Search for the cell housing the specified text and yield its [x, y] center coordinate. 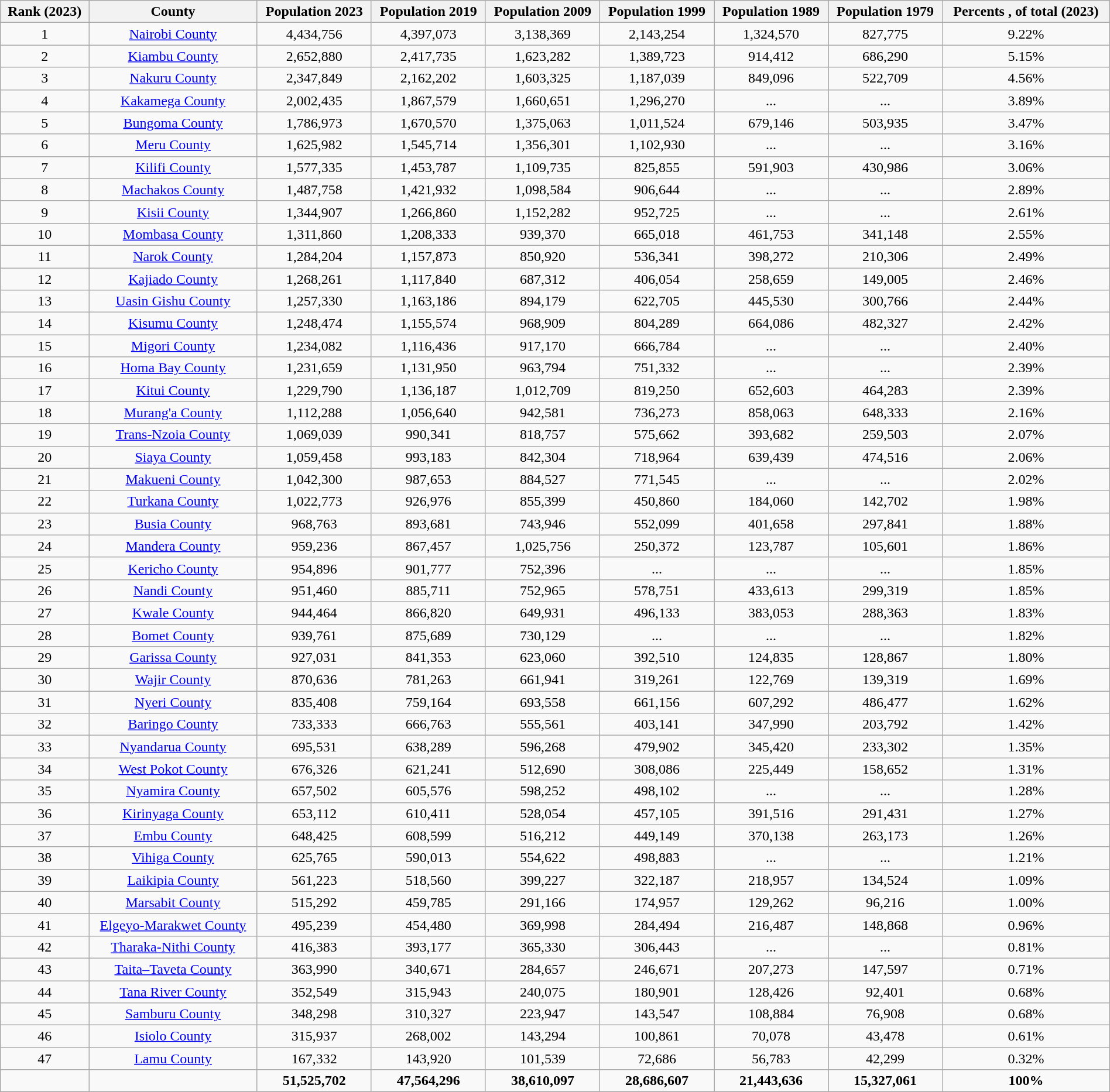
340,671 [429, 969]
1,356,301 [542, 145]
835,408 [314, 702]
743,946 [542, 524]
1,022,773 [314, 502]
30 [44, 680]
45 [44, 1014]
341,148 [885, 234]
76,908 [885, 1014]
1.26% [1026, 836]
666,784 [657, 346]
26 [44, 590]
914,412 [772, 56]
2.02% [1026, 479]
47 [44, 1059]
23 [44, 524]
38,610,097 [542, 1081]
4,397,073 [429, 34]
648,425 [314, 836]
445,530 [772, 301]
1,284,204 [314, 256]
15 [44, 346]
Kitui County [173, 390]
1.62% [1026, 702]
1.88% [1026, 524]
210,306 [885, 256]
870,636 [314, 680]
855,399 [542, 502]
591,903 [772, 167]
842,304 [542, 457]
894,179 [542, 301]
184,060 [772, 502]
1.80% [1026, 658]
818,757 [542, 435]
Uasin Gishu County [173, 301]
15,327,061 [885, 1081]
4.56% [1026, 78]
5 [44, 123]
867,457 [429, 546]
1,112,288 [314, 413]
Nyeri County [173, 702]
291,166 [542, 902]
Mandera County [173, 546]
Bomet County [173, 635]
Trans-Nzoia County [173, 435]
959,236 [314, 546]
515,292 [314, 902]
92,401 [885, 992]
652,603 [772, 390]
24 [44, 546]
1,208,333 [429, 234]
665,018 [657, 234]
1.86% [1026, 546]
39 [44, 880]
621,241 [429, 769]
2.89% [1026, 190]
Samburu County [173, 1014]
496,133 [657, 613]
1,311,860 [314, 234]
399,227 [542, 880]
Nakuru County [173, 78]
450,860 [657, 502]
653,112 [314, 813]
555,561 [542, 724]
13 [44, 301]
416,383 [314, 947]
968,763 [314, 524]
158,652 [885, 769]
Tharaka-Nithi County [173, 947]
401,658 [772, 524]
1,296,270 [657, 101]
1,187,039 [657, 78]
1,670,570 [429, 123]
623,060 [542, 658]
21 [44, 479]
393,682 [772, 435]
0.81% [1026, 947]
142,702 [885, 502]
495,239 [314, 925]
3.47% [1026, 123]
1.69% [1026, 680]
2 [44, 56]
149,005 [885, 279]
1,116,436 [429, 346]
622,705 [657, 301]
25 [44, 568]
607,292 [772, 702]
17 [44, 390]
Kisumu County [173, 324]
363,990 [314, 969]
Kakamega County [173, 101]
968,909 [542, 324]
Nyamira County [173, 791]
657,502 [314, 791]
638,289 [429, 747]
1,136,187 [429, 390]
Busia County [173, 524]
1,344,907 [314, 212]
34 [44, 769]
927,031 [314, 658]
1,786,973 [314, 123]
18 [44, 413]
474,516 [885, 457]
575,662 [657, 435]
939,761 [314, 635]
406,054 [657, 279]
1,229,790 [314, 390]
433,613 [772, 590]
Kirinyaga County [173, 813]
Nairobi County [173, 34]
56,783 [772, 1059]
1,012,709 [542, 390]
1,248,474 [314, 324]
759,164 [429, 702]
129,262 [772, 902]
7 [44, 167]
2.42% [1026, 324]
Percents , of total (2023) [1026, 12]
926,976 [429, 502]
884,527 [542, 479]
250,372 [657, 546]
464,283 [885, 390]
1,117,840 [429, 279]
Turkana County [173, 502]
43,478 [885, 1036]
240,075 [542, 992]
41 [44, 925]
1,025,756 [542, 546]
503,935 [885, 123]
666,763 [429, 724]
403,141 [657, 724]
Meru County [173, 145]
11 [44, 256]
518,560 [429, 880]
661,156 [657, 702]
51,525,702 [314, 1081]
954,896 [314, 568]
590,013 [429, 858]
Kajiado County [173, 279]
322,187 [657, 880]
Wajir County [173, 680]
100,861 [657, 1036]
223,947 [542, 1014]
246,671 [657, 969]
901,777 [429, 568]
Isiolo County [173, 1036]
Kiambu County [173, 56]
1,059,458 [314, 457]
687,312 [542, 279]
596,268 [542, 747]
528,054 [542, 813]
348,298 [314, 1014]
454,480 [429, 925]
561,223 [314, 880]
Population 2019 [429, 12]
1.00% [1026, 902]
19 [44, 435]
370,138 [772, 836]
40 [44, 902]
306,443 [657, 947]
3.06% [1026, 167]
885,711 [429, 590]
14 [44, 324]
2.46% [1026, 279]
288,363 [885, 613]
27 [44, 613]
2,162,202 [429, 78]
291,431 [885, 813]
3.16% [1026, 145]
512,690 [542, 769]
12 [44, 279]
72,686 [657, 1059]
0.32% [1026, 1059]
866,820 [429, 613]
1 [44, 34]
858,063 [772, 413]
123,787 [772, 546]
128,426 [772, 992]
9 [44, 212]
43 [44, 969]
939,370 [542, 234]
Laikipia County [173, 880]
37 [44, 836]
951,460 [314, 590]
Narok County [173, 256]
1,487,758 [314, 190]
1,603,325 [542, 78]
942,581 [542, 413]
2,002,435 [314, 101]
693,558 [542, 702]
218,957 [772, 880]
578,751 [657, 590]
3 [44, 78]
Embu County [173, 836]
1.28% [1026, 791]
Bungoma County [173, 123]
Nyandarua County [173, 747]
1.82% [1026, 635]
Elgeyo-Marakwet County [173, 925]
100% [1026, 1081]
944,464 [314, 613]
1.83% [1026, 613]
70,078 [772, 1036]
347,990 [772, 724]
319,261 [657, 680]
917,170 [542, 346]
124,835 [772, 658]
605,576 [429, 791]
1,257,330 [314, 301]
263,173 [885, 836]
Homa Bay County [173, 368]
268,002 [429, 1036]
752,965 [542, 590]
1,577,335 [314, 167]
Murang'a County [173, 413]
16 [44, 368]
736,273 [657, 413]
554,622 [542, 858]
8 [44, 190]
598,252 [542, 791]
315,937 [314, 1036]
Population 2009 [542, 12]
Makueni County [173, 479]
28 [44, 635]
33 [44, 747]
258,659 [772, 279]
1,324,570 [772, 34]
42,299 [885, 1059]
536,341 [657, 256]
498,883 [657, 858]
96,216 [885, 902]
608,599 [429, 836]
1,867,579 [429, 101]
47,564,296 [429, 1081]
Population 2023 [314, 12]
Population 1989 [772, 12]
516,212 [542, 836]
1,453,787 [429, 167]
42 [44, 947]
849,096 [772, 78]
522,709 [885, 78]
1,131,950 [429, 368]
134,524 [885, 880]
695,531 [314, 747]
345,420 [772, 747]
365,330 [542, 947]
108,884 [772, 1014]
Lamu County [173, 1059]
180,901 [657, 992]
233,302 [885, 747]
2.16% [1026, 413]
1.98% [1026, 502]
Population 1999 [657, 12]
398,272 [772, 256]
Tana River County [173, 992]
21,443,636 [772, 1081]
482,327 [885, 324]
639,439 [772, 457]
Population 1979 [885, 12]
498,102 [657, 791]
Vihiga County [173, 858]
1,042,300 [314, 479]
297,841 [885, 524]
2.49% [1026, 256]
5.15% [1026, 56]
0.71% [1026, 969]
819,250 [657, 390]
1,056,640 [429, 413]
875,689 [429, 635]
44 [44, 992]
1,069,039 [314, 435]
2.06% [1026, 457]
479,902 [657, 747]
2,143,254 [657, 34]
1.31% [1026, 769]
393,177 [429, 947]
771,545 [657, 479]
300,766 [885, 301]
29 [44, 658]
430,986 [885, 167]
259,503 [885, 435]
952,725 [657, 212]
122,769 [772, 680]
1,157,873 [429, 256]
1,421,932 [429, 190]
Machakos County [173, 190]
1,011,524 [657, 123]
1,098,584 [542, 190]
4,434,756 [314, 34]
Baringo County [173, 724]
391,516 [772, 813]
625,765 [314, 858]
308,086 [657, 769]
167,332 [314, 1059]
148,868 [885, 925]
1,623,282 [542, 56]
207,273 [772, 969]
1,660,651 [542, 101]
20 [44, 457]
1.09% [1026, 880]
352,549 [314, 992]
2.44% [1026, 301]
649,931 [542, 613]
893,681 [429, 524]
2,652,880 [314, 56]
284,657 [542, 969]
143,920 [429, 1059]
315,943 [429, 992]
1.35% [1026, 747]
2,417,735 [429, 56]
128,867 [885, 658]
1,155,574 [429, 324]
1,625,982 [314, 145]
299,319 [885, 590]
2.61% [1026, 212]
Marsabit County [173, 902]
Kwale County [173, 613]
105,601 [885, 546]
1,266,860 [429, 212]
733,333 [314, 724]
1,234,082 [314, 346]
661,941 [542, 680]
31 [44, 702]
36 [44, 813]
679,146 [772, 123]
0.61% [1026, 1036]
781,263 [429, 680]
1,152,282 [542, 212]
3,138,369 [542, 34]
686,290 [885, 56]
804,289 [657, 324]
2.55% [1026, 234]
461,753 [772, 234]
Kilifi County [173, 167]
906,644 [657, 190]
1,163,186 [429, 301]
West Pokot County [173, 769]
486,477 [885, 702]
6 [44, 145]
825,855 [657, 167]
28,686,607 [657, 1081]
676,326 [314, 769]
730,129 [542, 635]
143,294 [542, 1036]
552,099 [657, 524]
459,785 [429, 902]
457,105 [657, 813]
1,375,063 [542, 123]
4 [44, 101]
310,327 [429, 1014]
Garissa County [173, 658]
987,653 [429, 479]
Rank (2023) [44, 12]
Nandi County [173, 590]
32 [44, 724]
1.21% [1026, 858]
9.22% [1026, 34]
Migori County [173, 346]
203,792 [885, 724]
284,494 [657, 925]
Mombasa County [173, 234]
Siaya County [173, 457]
449,149 [657, 836]
225,449 [772, 769]
1,389,723 [657, 56]
147,597 [885, 969]
827,775 [885, 34]
718,964 [657, 457]
1.27% [1026, 813]
610,411 [429, 813]
1,268,261 [314, 279]
751,332 [657, 368]
22 [44, 502]
392,510 [657, 658]
1,231,659 [314, 368]
Kisii County [173, 212]
369,998 [542, 925]
2.40% [1026, 346]
1,102,930 [657, 145]
Taita–Taveta County [173, 969]
648,333 [885, 413]
10 [44, 234]
2,347,849 [314, 78]
1,545,714 [429, 145]
38 [44, 858]
1.42% [1026, 724]
174,957 [657, 902]
County [173, 12]
46 [44, 1036]
143,547 [657, 1014]
993,183 [429, 457]
Kericho County [173, 568]
101,539 [542, 1059]
990,341 [429, 435]
752,396 [542, 568]
0.96% [1026, 925]
383,053 [772, 613]
963,794 [542, 368]
35 [44, 791]
139,319 [885, 680]
841,353 [429, 658]
1,109,735 [542, 167]
2.07% [1026, 435]
664,086 [772, 324]
216,487 [772, 925]
850,920 [542, 256]
3.89% [1026, 101]
